Return the [x, y] coordinate for the center point of the cell that contains the specified text.  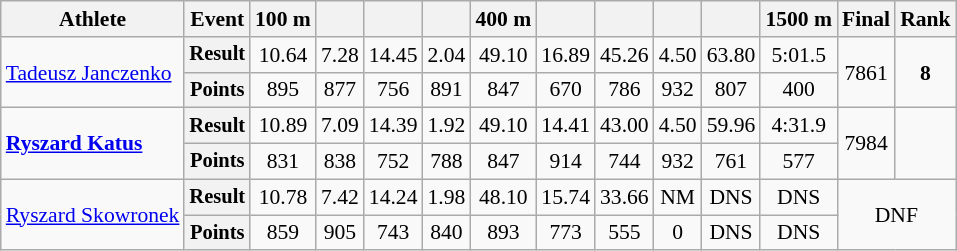
555 [624, 233]
773 [566, 233]
1.92 [447, 126]
33.66 [624, 197]
893 [503, 233]
63.80 [732, 55]
14.41 [566, 126]
756 [394, 90]
7.28 [340, 55]
786 [624, 90]
Event [217, 19]
5:01.5 [798, 55]
670 [566, 90]
Final [866, 19]
807 [732, 90]
743 [394, 233]
2.04 [447, 55]
14.39 [394, 126]
744 [624, 162]
891 [447, 90]
Ryszard Katus [93, 144]
877 [340, 90]
NM [678, 197]
752 [394, 162]
100 m [283, 19]
859 [283, 233]
577 [798, 162]
Athlete [93, 19]
400 [798, 90]
7861 [866, 72]
16.89 [566, 55]
7984 [866, 144]
914 [566, 162]
838 [340, 162]
Tadeusz Janczenko [93, 72]
14.24 [394, 197]
15.74 [566, 197]
1500 m [798, 19]
4:31.9 [798, 126]
400 m [503, 19]
Ryszard Skowronek [93, 214]
831 [283, 162]
7.42 [340, 197]
10.78 [283, 197]
788 [447, 162]
7.09 [340, 126]
59.96 [732, 126]
10.89 [283, 126]
905 [340, 233]
Rank [926, 19]
DNF [896, 214]
8 [926, 72]
45.26 [624, 55]
43.00 [624, 126]
48.10 [503, 197]
1.98 [447, 197]
10.64 [283, 55]
840 [447, 233]
761 [732, 162]
14.45 [394, 55]
895 [283, 90]
0 [678, 233]
